Extract the (x, y) coordinate from the center of the cell holding the provided text.  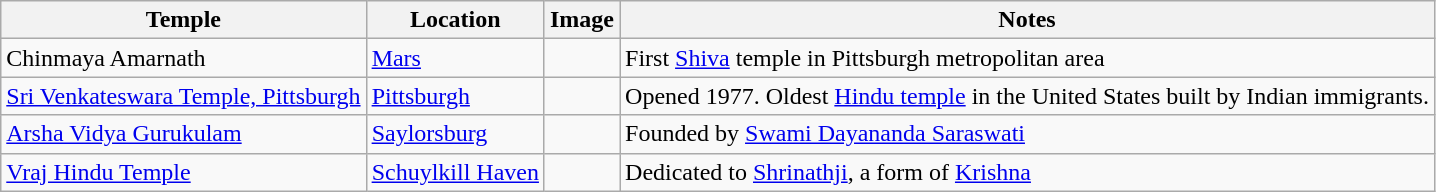
Opened 1977. Oldest Hindu temple in the United States built by Indian immigrants. (1028, 96)
Vraj Hindu Temple (184, 172)
Arsha Vidya Gurukulam (184, 134)
Mars (455, 58)
Dedicated to Shrinathji, a form of Krishna (1028, 172)
Pittsburgh (455, 96)
Location (455, 20)
Temple (184, 20)
Founded by Swami Dayananda Saraswati (1028, 134)
Schuylkill Haven (455, 172)
Sri Venkateswara Temple, Pittsburgh (184, 96)
Saylorsburg (455, 134)
Notes (1028, 20)
First Shiva temple in Pittsburgh metropolitan area (1028, 58)
Image (582, 20)
Chinmaya Amarnath (184, 58)
